Search for the cell housing the specified text and yield its (X, Y) center coordinate. 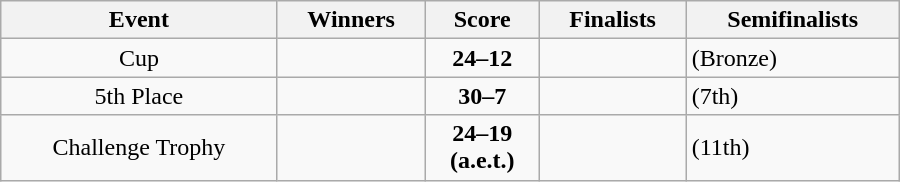
Cup (139, 58)
Semifinalists (792, 20)
24–19(a.e.t.) (482, 148)
Score (482, 20)
30–7 (482, 96)
(7th) (792, 96)
(11th) (792, 148)
5th Place (139, 96)
Event (139, 20)
Finalists (612, 20)
24–12 (482, 58)
(Bronze) (792, 58)
Challenge Trophy (139, 148)
Winners (351, 20)
